Provide the [X, Y] coordinate of the cell's center where the given text is located.  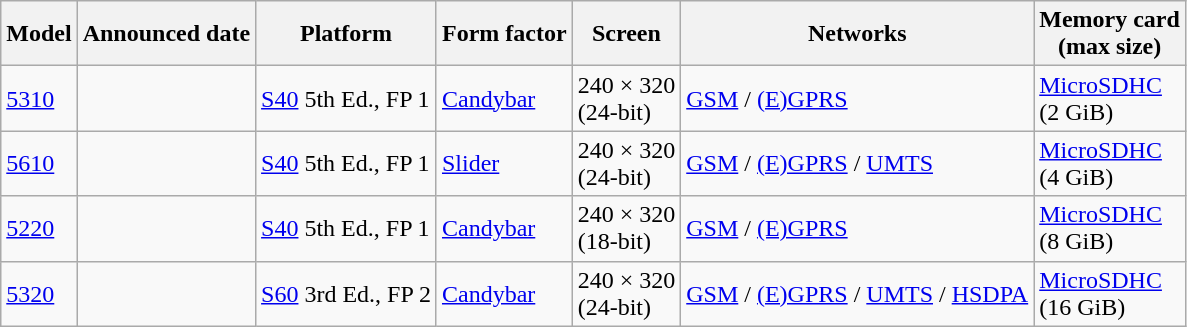
GSM / (E)GPRS / UMTS [858, 164]
S60 3rd Ed., FP 2 [346, 294]
Screen [626, 34]
Announced date [166, 34]
Memory card(max size) [1110, 34]
MicroSDHC(4 GiB) [1110, 164]
Platform [346, 34]
240 × 320(18-bit) [626, 228]
5310 [39, 98]
Form factor [504, 34]
5320 [39, 294]
MicroSDHC(2 GiB) [1110, 98]
5610 [39, 164]
Slider [504, 164]
5220 [39, 228]
MicroSDHC(8 GiB) [1110, 228]
Networks [858, 34]
GSM / (E)GPRS / UMTS / HSDPA [858, 294]
MicroSDHC(16 GiB) [1110, 294]
Model [39, 34]
